From the cell containing the given text, extract its center point as (X, Y) coordinate. 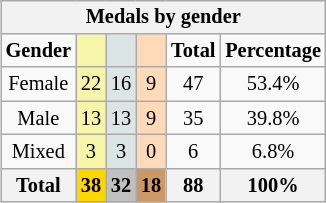
Female (38, 84)
39.8% (273, 118)
Gender (38, 51)
6.8% (273, 152)
Percentage (273, 51)
0 (151, 152)
Male (38, 118)
35 (193, 118)
32 (121, 185)
16 (121, 84)
100% (273, 185)
Medals by gender (164, 17)
38 (91, 185)
53.4% (273, 84)
6 (193, 152)
Mixed (38, 152)
88 (193, 185)
22 (91, 84)
18 (151, 185)
47 (193, 84)
